Identify which cell holds the provided text, then report its [X, Y] central coordinate. 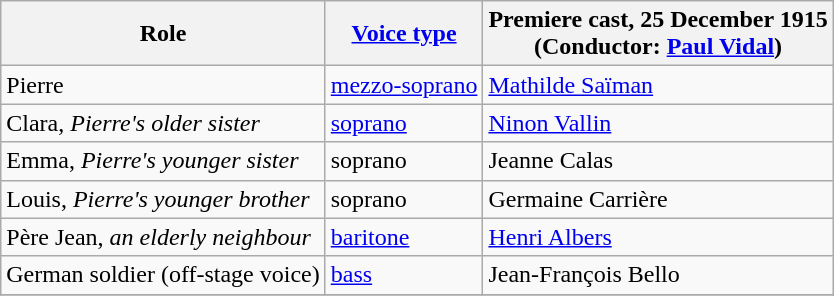
Henri Albers [658, 237]
Germaine Carrière [658, 199]
Mathilde Saïman [658, 85]
Louis, Pierre's younger brother [163, 199]
Pierre [163, 85]
bass [404, 275]
Père Jean, an elderly neighbour [163, 237]
Role [163, 34]
Clara, Pierre's older sister [163, 123]
Jean-François Bello [658, 275]
Voice type [404, 34]
Premiere cast, 25 December 1915(Conductor: Paul Vidal) [658, 34]
Emma, Pierre's younger sister [163, 161]
Ninon Vallin [658, 123]
mezzo-soprano [404, 85]
baritone [404, 237]
German soldier (off-stage voice) [163, 275]
Jeanne Calas [658, 161]
